Provide the [X, Y] coordinate of the cell's center where the given text is located.  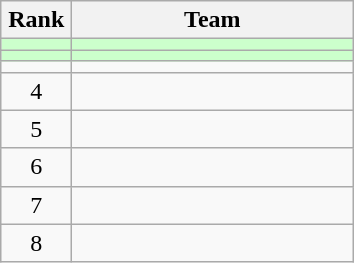
Rank [36, 20]
4 [36, 91]
7 [36, 205]
Team [212, 20]
6 [36, 167]
5 [36, 129]
8 [36, 243]
